For the text-containing cell, return its midpoint in [x, y] coordinate format. 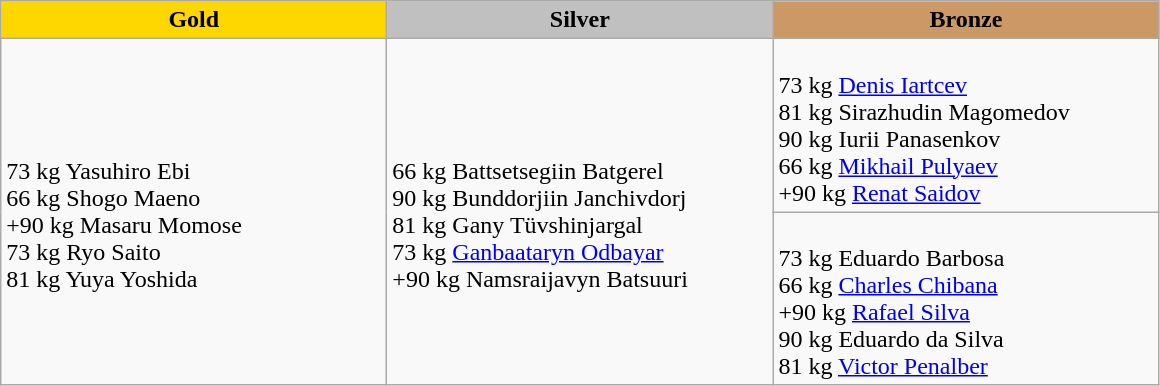
Gold [194, 20]
73 kg Denis Iartcev81 kg Sirazhudin Magomedov90 kg Iurii Panasenkov66 kg Mikhail Pulyaev+90 kg Renat Saidov [966, 126]
Silver [580, 20]
Bronze [966, 20]
66 kg Battsetsegiin Batgerel90 kg Bunddorjiin Janchivdorj81 kg Gany Tüvshinjargal73 kg Ganbaataryn Odbayar+90 kg Namsraijavyn Batsuuri [580, 212]
73 kg Eduardo Barbosa66 kg Charles Chibana+90 kg Rafael Silva90 kg Eduardo da Silva81 kg Victor Penalber [966, 298]
73 kg Yasuhiro Ebi66 kg Shogo Maeno+90 kg Masaru Momose73 kg Ryo Saito81 kg Yuya Yoshida [194, 212]
